Provide the [x, y] coordinate of the cell's center where the given text is located.  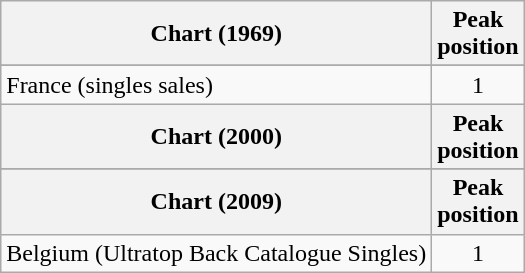
Belgium (Ultratop Back Catalogue Singles) [216, 253]
France (singles sales) [216, 85]
Chart (1969) [216, 34]
Chart (2000) [216, 136]
Chart (2009) [216, 202]
